Identify which cell holds the provided text, then report its [x, y] central coordinate. 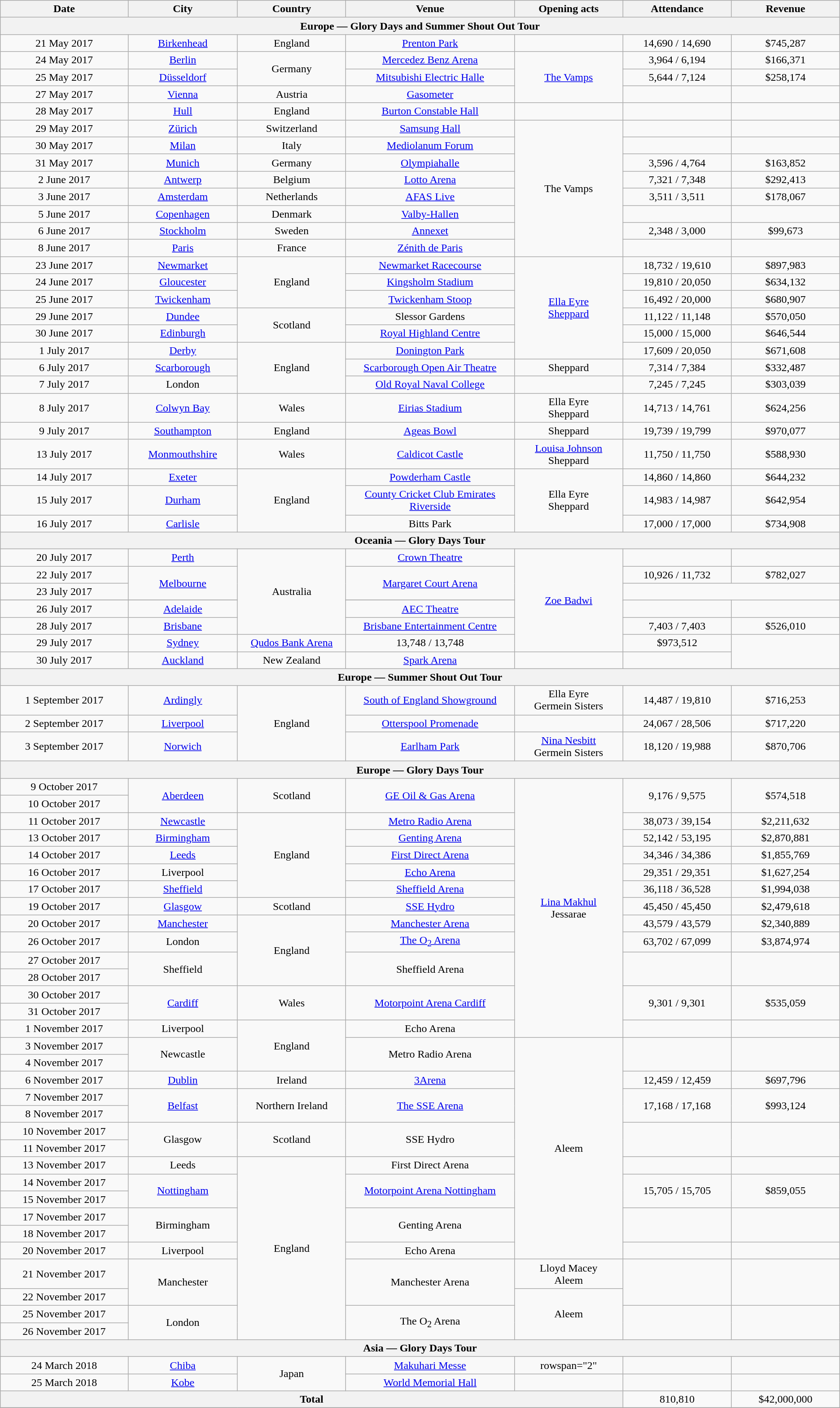
16 October 2017 [64, 872]
Asia — Glory Days Tour [420, 1348]
6 June 2017 [64, 231]
$178,067 [786, 197]
13 October 2017 [64, 838]
Burton Constable Hall [430, 111]
20 November 2017 [64, 1251]
$588,930 [786, 454]
2 September 2017 [64, 723]
11,750 / 11,750 [677, 454]
13 November 2017 [64, 1165]
38,073 / 39,154 [677, 821]
6 July 2017 [64, 367]
Hull [183, 111]
Oceania — Glory Days Tour [420, 541]
City [183, 9]
31 October 2017 [64, 1011]
Old Royal Naval College [430, 385]
20 October 2017 [64, 923]
3,964 / 6,194 [677, 60]
Scarborough [183, 367]
Chiba [183, 1365]
18,120 / 19,988 [677, 747]
24 March 2018 [64, 1365]
17 October 2017 [64, 889]
29,351 / 29,351 [677, 872]
Durham [183, 500]
Nottingham [183, 1191]
4 November 2017 [64, 1063]
Newmarket [183, 265]
7,314 / 7,384 [677, 367]
22 November 2017 [64, 1297]
Birkenhead [183, 43]
$2,870,881 [786, 838]
7 November 2017 [64, 1097]
Nina NesbittGermein Sisters [569, 747]
23 June 2017 [64, 265]
Motorpoint Arena Cardiff [430, 1003]
Melbourne [183, 583]
9,176 / 9,575 [677, 795]
Lotto Arena [430, 179]
17,168 / 17,168 [677, 1106]
Southampton [183, 431]
$2,479,618 [786, 906]
County Cricket Club Emirates Riverside [430, 500]
Amsterdam [183, 197]
19,810 / 20,050 [677, 282]
Europe — Glory Days and Summer Shout Out Tour [420, 26]
Ireland [292, 1080]
$644,232 [786, 477]
Edinburgh [183, 333]
14,690 / 14,690 [677, 43]
13,748 / 13,748 [430, 643]
3 September 2017 [64, 747]
The SSE Arena [430, 1106]
1 July 2017 [64, 350]
28 May 2017 [64, 111]
30 May 2017 [64, 145]
52,142 / 53,195 [677, 838]
Carlisle [183, 524]
Auckland [183, 660]
$1,855,769 [786, 855]
9 July 2017 [64, 431]
10 October 2017 [64, 804]
43,579 / 43,579 [677, 923]
Motorpoint Arena Nottingham [430, 1191]
2 June 2017 [64, 179]
16 July 2017 [64, 524]
Earlham Park [430, 747]
Exeter [183, 477]
New Zealand [292, 660]
Twickenham [183, 299]
9,301 / 9,301 [677, 1003]
Gasometer [430, 94]
14 July 2017 [64, 477]
Zoe Badwi [569, 600]
7 July 2017 [64, 385]
Aberdeen [183, 795]
23 July 2017 [64, 592]
$734,908 [786, 524]
5 June 2017 [64, 214]
3 November 2017 [64, 1046]
Brisbane [183, 626]
8 July 2017 [64, 407]
Zénith de Paris [430, 248]
30 July 2017 [64, 660]
$163,852 [786, 162]
Total [311, 1399]
18 November 2017 [64, 1233]
Düsseldorf [183, 77]
$258,174 [786, 77]
Dublin [183, 1080]
$2,340,889 [786, 923]
Mercedez Benz Arena [430, 60]
Europe — Glory Days Tour [420, 770]
Crown Theatre [430, 558]
Ella EyreGermein Sisters [569, 700]
$646,544 [786, 333]
Colwyn Bay [183, 407]
34,346 / 34,386 [677, 855]
7,403 / 7,403 [677, 626]
$166,371 [786, 60]
31 May 2017 [64, 162]
Zürich [183, 128]
$535,059 [786, 1003]
18,732 / 19,610 [677, 265]
14,713 / 14,761 [677, 407]
Otterspool Promenade [430, 723]
$745,287 [786, 43]
Adelaide [183, 609]
21 May 2017 [64, 43]
12,459 / 12,459 [677, 1080]
$42,000,000 [786, 1399]
Italy [292, 145]
Ardingly [183, 700]
Norwich [183, 747]
26 July 2017 [64, 609]
22 July 2017 [64, 575]
$973,512 [677, 643]
$292,413 [786, 179]
$671,608 [786, 350]
Ageas Bowl [430, 431]
Country [292, 9]
$570,050 [786, 316]
Donington Park [430, 350]
28 July 2017 [64, 626]
Newmarket Racecourse [430, 265]
3Arena [430, 1080]
7,245 / 7,245 [677, 385]
Europe — Summer Shout Out Tour [420, 677]
25 June 2017 [64, 299]
$99,673 [786, 231]
Date [64, 9]
$716,253 [786, 700]
Revenue [786, 9]
29 May 2017 [64, 128]
$717,220 [786, 723]
Australia [292, 592]
Dundee [183, 316]
Derby [183, 350]
Mediolanum Forum [430, 145]
Eirias Stadium [430, 407]
Lina MakhulJessarae [569, 907]
45,450 / 45,450 [677, 906]
25 November 2017 [64, 1314]
Scarborough Open Air Theatre [430, 367]
24 May 2017 [64, 60]
14,487 / 19,810 [677, 700]
11 November 2017 [64, 1148]
5,644 / 7,124 [677, 77]
$993,124 [786, 1106]
$870,706 [786, 747]
29 June 2017 [64, 316]
17 November 2017 [64, 1216]
Denmark [292, 214]
63,702 / 67,099 [677, 942]
27 October 2017 [64, 960]
10 November 2017 [64, 1131]
GE Oil & Gas Arena [430, 795]
28 October 2017 [64, 977]
Royal Highland Centre [430, 333]
$1,994,038 [786, 889]
10,926 / 11,732 [677, 575]
Cardiff [183, 1003]
AEC Theatre [430, 609]
20 July 2017 [64, 558]
15,705 / 15,705 [677, 1191]
7,321 / 7,348 [677, 179]
13 July 2017 [64, 454]
30 June 2017 [64, 333]
Austria [292, 94]
Samsung Hall [430, 128]
Monmouthshire [183, 454]
14 October 2017 [64, 855]
19 October 2017 [64, 906]
26 November 2017 [64, 1331]
25 May 2017 [64, 77]
rowspan="2" [569, 1365]
Berlin [183, 60]
8 November 2017 [64, 1114]
9 October 2017 [64, 787]
$970,077 [786, 431]
Perth [183, 558]
$624,256 [786, 407]
3,511 / 3,511 [677, 197]
29 July 2017 [64, 643]
2,348 / 3,000 [677, 231]
$680,907 [786, 299]
Annexet [430, 231]
Sydney [183, 643]
$782,027 [786, 575]
$697,796 [786, 1080]
Spark Arena [430, 660]
Copenhagen [183, 214]
6 November 2017 [64, 1080]
19,739 / 19,799 [677, 431]
3,596 / 4,764 [677, 162]
14,983 / 14,987 [677, 500]
3 June 2017 [64, 197]
$3,874,974 [786, 942]
$332,487 [786, 367]
Belgium [292, 179]
Qudos Bank Arena [292, 643]
17,609 / 20,050 [677, 350]
South of England Showground [430, 700]
Attendance [677, 9]
Belfast [183, 1106]
$897,983 [786, 265]
17,000 / 17,000 [677, 524]
Munich [183, 162]
15,000 / 15,000 [677, 333]
14 November 2017 [64, 1182]
Vienna [183, 94]
Sweden [292, 231]
Olympiahalle [430, 162]
$526,010 [786, 626]
World Memorial Hall [430, 1382]
$574,518 [786, 795]
$634,132 [786, 282]
$303,039 [786, 385]
Northern Ireland [292, 1106]
1 September 2017 [64, 700]
Powderham Castle [430, 477]
Opening acts [569, 9]
Paris [183, 248]
Brisbane Entertainment Centre [430, 626]
$2,211,632 [786, 821]
30 October 2017 [64, 994]
Kobe [183, 1382]
Prenton Park [430, 43]
11 October 2017 [64, 821]
16,492 / 20,000 [677, 299]
Antwerp [183, 179]
11,122 / 11,148 [677, 316]
Mitsubishi Electric Halle [430, 77]
Caldicot Castle [430, 454]
Switzerland [292, 128]
25 March 2018 [64, 1382]
AFAS Live [430, 197]
14,860 / 14,860 [677, 477]
1 November 2017 [64, 1029]
26 October 2017 [64, 942]
27 May 2017 [64, 94]
Stockholm [183, 231]
Slessor Gardens [430, 316]
Japan [292, 1374]
24,067 / 28,506 [677, 723]
Milan [183, 145]
Netherlands [292, 197]
24 June 2017 [64, 282]
15 November 2017 [64, 1199]
Twickenham Stoop [430, 299]
8 June 2017 [64, 248]
Makuhari Messe [430, 1365]
15 July 2017 [64, 500]
Kingsholm Stadium [430, 282]
Louisa JohnsonSheppard [569, 454]
Venue [430, 9]
Gloucester [183, 282]
France [292, 248]
Lloyd MaceyAleem [569, 1273]
36,118 / 36,528 [677, 889]
21 November 2017 [64, 1273]
810,810 [677, 1399]
Bitts Park [430, 524]
$859,055 [786, 1191]
$642,954 [786, 500]
Margaret Court Arena [430, 583]
$1,627,254 [786, 872]
Valby-Hallen [430, 214]
